For the text-containing cell, return its midpoint in [x, y] coordinate format. 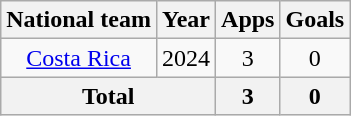
National team [79, 20]
Year [186, 20]
Goals [315, 20]
Total [108, 96]
Costa Rica [79, 58]
Apps [248, 20]
2024 [186, 58]
